From the cell containing the given text, extract its center point as (x, y) coordinate. 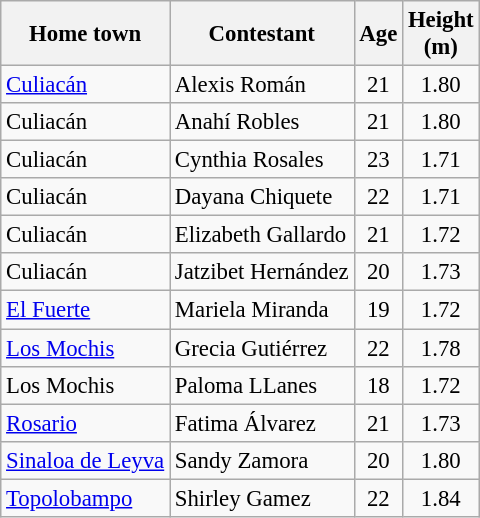
23 (378, 160)
Alexis Román (262, 85)
1.84 (441, 498)
Shirley Gamez (262, 498)
Mariela Miranda (262, 310)
Paloma LLanes (262, 385)
Height (m) (441, 34)
Sandy Zamora (262, 460)
19 (378, 310)
Cynthia Rosales (262, 160)
Rosario (86, 423)
1.78 (441, 348)
Elizabeth Gallardo (262, 235)
Home town (86, 34)
El Fuerte (86, 310)
Age (378, 34)
Contestant (262, 34)
Grecia Gutiérrez (262, 348)
Dayana Chiquete (262, 197)
Jatzibet Hernández (262, 273)
18 (378, 385)
Fatima Álvarez (262, 423)
Topolobampo (86, 498)
Anahí Robles (262, 122)
Sinaloa de Leyva (86, 460)
